Determine the (x, y) coordinate at the center of the cell enclosing the given text.  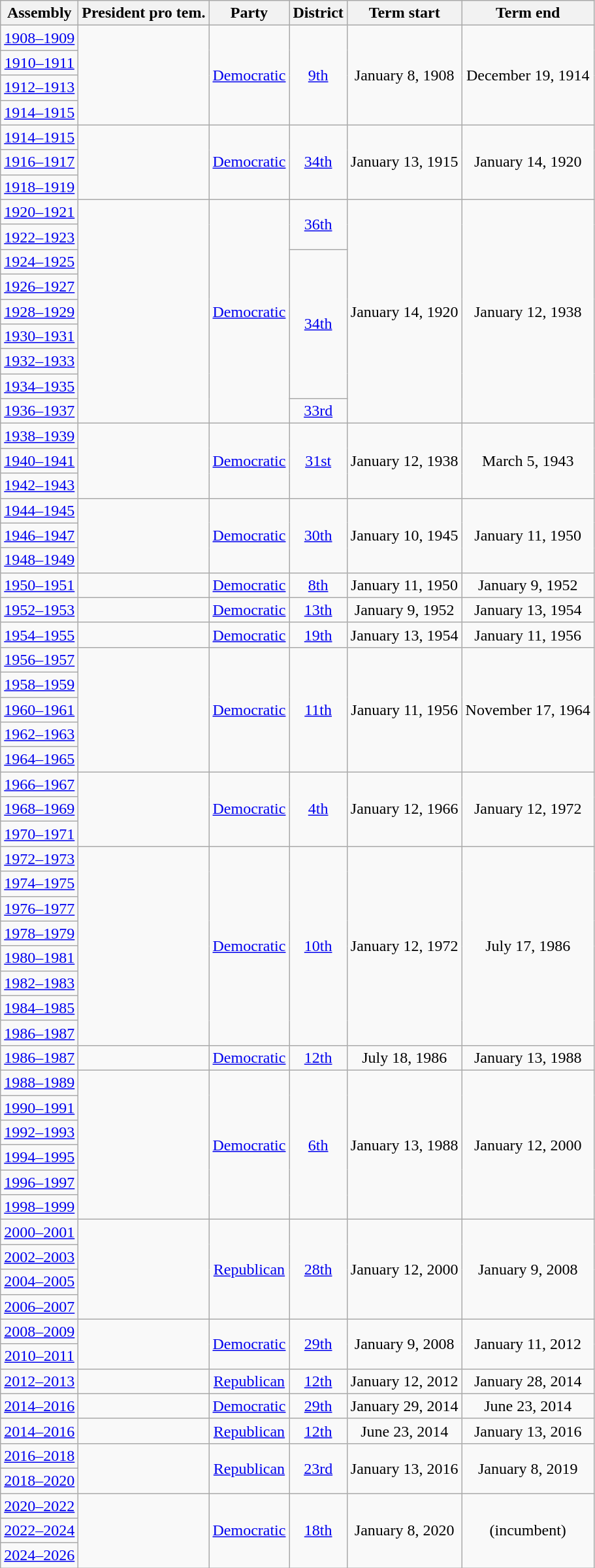
2002–2003 (39, 1257)
Assembly (39, 13)
9th (318, 75)
1944–1945 (39, 510)
2018–2020 (39, 1480)
Party (249, 13)
1926–1927 (39, 286)
1930–1931 (39, 337)
January 10, 1945 (404, 535)
1974–1975 (39, 884)
1996–1997 (39, 1182)
2004–2005 (39, 1282)
1908–1909 (39, 38)
10th (318, 946)
Term start (404, 13)
1994–1995 (39, 1158)
30th (318, 535)
January 8, 1908 (404, 75)
January 12, 1966 (404, 809)
1920–1921 (39, 212)
2012–2013 (39, 1381)
November 17, 1964 (528, 709)
19th (318, 635)
1940–1941 (39, 461)
March 5, 1943 (528, 461)
2006–2007 (39, 1307)
23rd (318, 1468)
1946–1947 (39, 535)
1948–1949 (39, 560)
1972–1973 (39, 859)
1982–1983 (39, 983)
1916–1917 (39, 162)
1934–1935 (39, 386)
1918–1919 (39, 187)
1978–1979 (39, 933)
1998–1999 (39, 1207)
2022–2024 (39, 1531)
31st (318, 461)
January 8, 2019 (528, 1468)
1942–1943 (39, 486)
2024–2026 (39, 1556)
33rd (318, 411)
January 29, 2014 (404, 1406)
July 18, 1986 (404, 1058)
2000–2001 (39, 1232)
1980–1981 (39, 958)
1954–1955 (39, 635)
1962–1963 (39, 735)
1938–1939 (39, 436)
January 12, 2012 (404, 1381)
January 11, 2012 (528, 1344)
1988–1989 (39, 1082)
1936–1937 (39, 411)
Term end (528, 13)
1990–1991 (39, 1108)
4th (318, 809)
1992–1993 (39, 1133)
President pro tem. (144, 13)
1952–1953 (39, 610)
1960–1961 (39, 709)
1968–1969 (39, 809)
1928–1929 (39, 312)
(incumbent) (528, 1530)
2008–2009 (39, 1331)
2020–2022 (39, 1505)
2010–2011 (39, 1356)
1910–1911 (39, 63)
District (318, 13)
1970–1971 (39, 834)
1922–1923 (39, 237)
18th (318, 1530)
1912–1913 (39, 88)
1956–1957 (39, 659)
11th (318, 709)
1966–1967 (39, 784)
36th (318, 224)
January 13, 1915 (404, 162)
1964–1965 (39, 759)
1976–1977 (39, 909)
1932–1933 (39, 361)
January 28, 2014 (528, 1381)
1950–1951 (39, 585)
July 17, 1986 (528, 946)
13th (318, 610)
8th (318, 585)
1924–1925 (39, 261)
6th (318, 1144)
2016–2018 (39, 1456)
28th (318, 1269)
December 19, 1914 (528, 75)
January 8, 2020 (404, 1530)
1958–1959 (39, 684)
1984–1985 (39, 1008)
